Provide the [X, Y] coordinate of the cell's center where the given text is located.  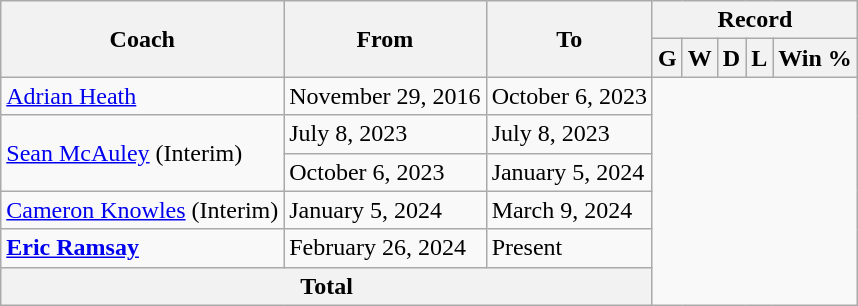
March 9, 2024 [569, 210]
Adrian Heath [142, 96]
Present [569, 248]
From [385, 39]
L [760, 58]
W [700, 58]
Cameron Knowles (Interim) [142, 210]
To [569, 39]
Win % [816, 58]
November 29, 2016 [385, 96]
February 26, 2024 [385, 248]
G [667, 58]
Sean McAuley (Interim) [142, 153]
Record [754, 20]
Eric Ramsay [142, 248]
Coach [142, 39]
Total [327, 286]
D [731, 58]
